Return the (X, Y) coordinate for the center point of the cell that contains the specified text.  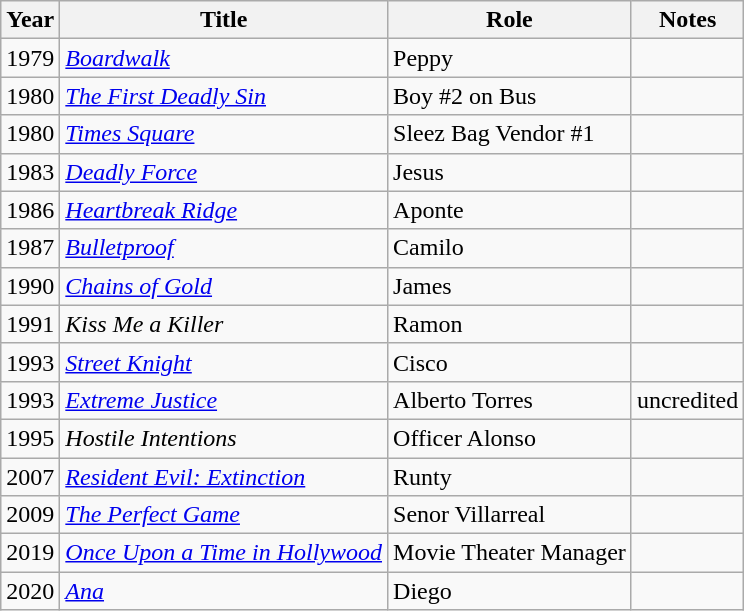
uncredited (687, 400)
Jesus (510, 172)
Cisco (510, 362)
Year (30, 20)
Boardwalk (224, 58)
Hostile Intentions (224, 438)
Chains of Gold (224, 286)
Times Square (224, 134)
2007 (30, 477)
Role (510, 20)
Peppy (510, 58)
Notes (687, 20)
Bulletproof (224, 248)
The Perfect Game (224, 515)
Alberto Torres (510, 400)
1983 (30, 172)
Camilo (510, 248)
1990 (30, 286)
1991 (30, 324)
2009 (30, 515)
Deadly Force (224, 172)
The First Deadly Sin (224, 96)
2020 (30, 591)
Street Knight (224, 362)
Aponte (510, 210)
Resident Evil: Extinction (224, 477)
Once Upon a Time in Hollywood (224, 553)
Extreme Justice (224, 400)
James (510, 286)
1986 (30, 210)
1995 (30, 438)
1987 (30, 248)
Heartbreak Ridge (224, 210)
Ana (224, 591)
Senor Villarreal (510, 515)
Diego (510, 591)
Boy #2 on Bus (510, 96)
2019 (30, 553)
Kiss Me a Killer (224, 324)
Sleez Bag Vendor #1 (510, 134)
Movie Theater Manager (510, 553)
Officer Alonso (510, 438)
Title (224, 20)
1979 (30, 58)
Ramon (510, 324)
Runty (510, 477)
